Output the [X, Y] coordinate of the center of the cell containing the given text.  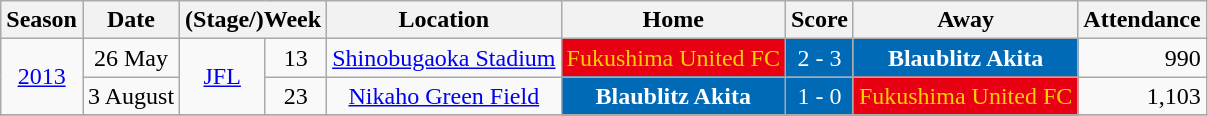
Season [42, 20]
2013 [42, 77]
13 [296, 58]
Shinobugaoka Stadium [444, 58]
Nikaho Green Field [444, 96]
3 August [130, 96]
JFL [222, 77]
1,103 [1142, 96]
1 - 0 [819, 96]
Attendance [1142, 20]
Location [444, 20]
26 May [130, 58]
2 - 3 [819, 58]
990 [1142, 58]
Score [819, 20]
Away [965, 20]
Date [130, 20]
Home [673, 20]
(Stage/)Week [254, 20]
23 [296, 96]
